Find where the given text appears and provide that cell's center as [x, y] coordinate. 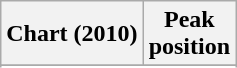
Chart (2010) [72, 34]
Peakposition [189, 34]
